For the text-containing cell, return its midpoint in (x, y) coordinate format. 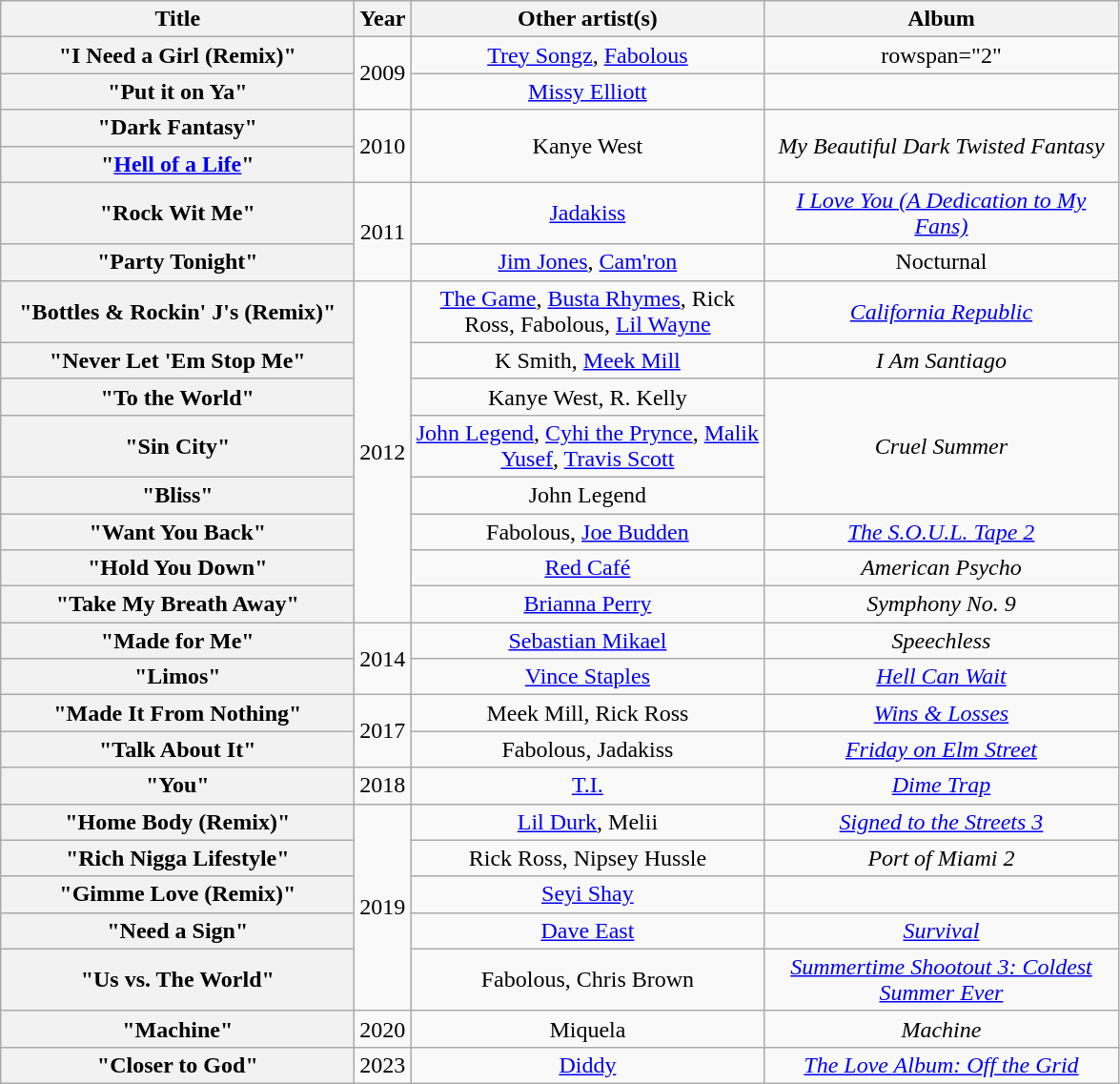
2010 (383, 146)
"Put it on Ya" (177, 92)
"Never Let 'Em Stop Me" (177, 360)
Fabolous, Chris Brown (587, 980)
2017 (383, 731)
"I Need a Girl (Remix)" (177, 55)
"Made for Me" (177, 641)
"Closer to God" (177, 1065)
Kanye West (587, 146)
rowspan="2" (942, 55)
"Us vs. The World" (177, 980)
The Love Album: Off the Grid (942, 1065)
Signed to the Streets 3 (942, 822)
"Talk About It" (177, 749)
American Psycho (942, 568)
"Machine" (177, 1029)
Fabolous, Joe Budden (587, 531)
K Smith, Meek Mill (587, 360)
Red Café (587, 568)
"Rock Wit Me" (177, 214)
Trey Songz, Fabolous (587, 55)
2011 (383, 231)
John Legend (587, 495)
Friday on Elm Street (942, 749)
My Beautiful Dark Twisted Fantasy (942, 146)
California Republic (942, 311)
2012 (383, 451)
Summertime Shootout 3: Coldest Summer Ever (942, 980)
Speechless (942, 641)
Nocturnal (942, 262)
Seyi Shay (587, 894)
Jim Jones, Cam'ron (587, 262)
2020 (383, 1029)
The Game, Busta Rhymes, Rick Ross, Fabolous, Lil Wayne (587, 311)
Vince Staples (587, 677)
2009 (383, 73)
I Am Santiago (942, 360)
Hell Can Wait (942, 677)
Wins & Losses (942, 713)
Album (942, 19)
Symphony No. 9 (942, 604)
Other artist(s) (587, 19)
T.I. (587, 786)
Meek Mill, Rick Ross (587, 713)
"Hell of a Life" (177, 164)
Miquela (587, 1029)
Dave East (587, 931)
Survival (942, 931)
Jadakiss (587, 214)
"Want You Back" (177, 531)
Diddy (587, 1065)
John Legend, Cyhi the Prynce, Malik Yusef, Travis Scott (587, 446)
"Rich Nigga Lifestyle" (177, 858)
Missy Elliott (587, 92)
"Bliss" (177, 495)
Rick Ross, Nipsey Hussle (587, 858)
"Hold You Down" (177, 568)
"Sin City" (177, 446)
"Limos" (177, 677)
2019 (383, 908)
"Gimme Love (Remix)" (177, 894)
I Love You (A Dedication to My Fans) (942, 214)
The S.O.U.L. Tape 2 (942, 531)
Year (383, 19)
2023 (383, 1065)
"Made It From Nothing" (177, 713)
Dime Trap (942, 786)
"Bottles & Rockin' J's (Remix)" (177, 311)
"Need a Sign" (177, 931)
Lil Durk, Melii (587, 822)
Machine (942, 1029)
Brianna Perry (587, 604)
Sebastian Mikael (587, 641)
"Party Tonight" (177, 262)
"Dark Fantasy" (177, 128)
Cruel Summer (942, 446)
"Take My Breath Away" (177, 604)
Fabolous, Jadakiss (587, 749)
"Home Body (Remix)" (177, 822)
Port of Miami 2 (942, 858)
2018 (383, 786)
"To the World" (177, 397)
"You" (177, 786)
Kanye West, R. Kelly (587, 397)
2014 (383, 659)
Title (177, 19)
